Scan for the cell matching the given text and deliver its [X, Y] coordinate at center. 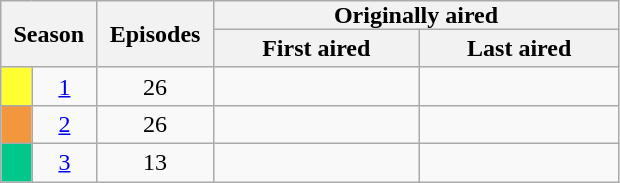
Episodes [155, 34]
3 [64, 162]
Originally aired [416, 15]
Last aired [518, 48]
2 [64, 124]
First aired [316, 48]
13 [155, 162]
1 [64, 86]
Season [49, 34]
